Detect which cell encompasses the target text, then output its [x, y] center coordinate. 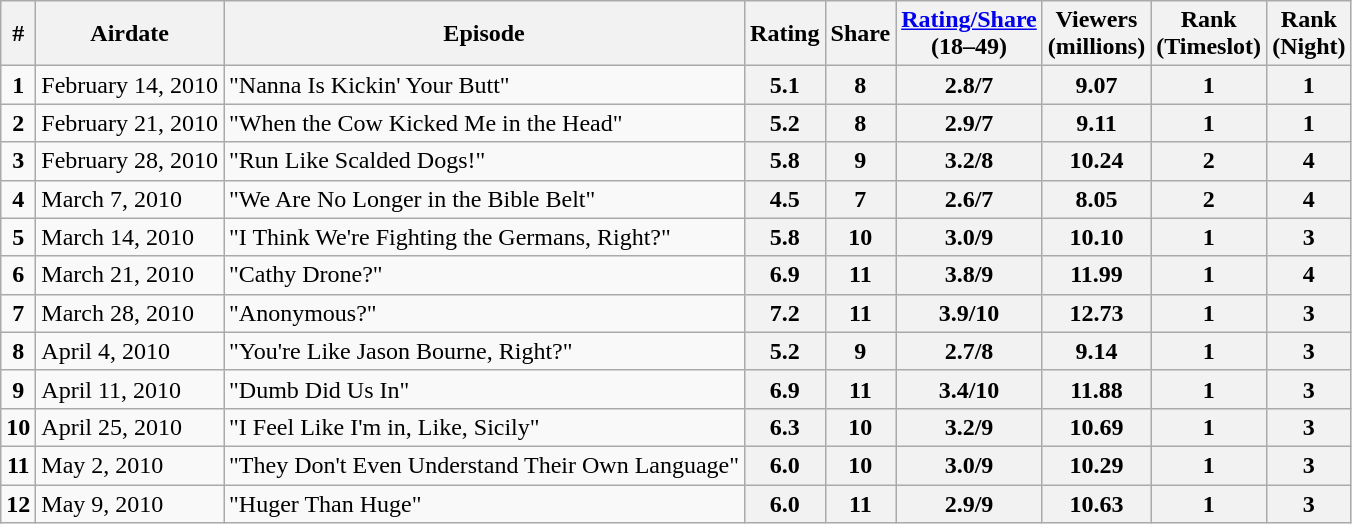
February 21, 2010 [130, 123]
6.3 [785, 427]
10.63 [1096, 503]
Rank(Night) [1309, 34]
May 2, 2010 [130, 465]
9.14 [1096, 351]
10.24 [1096, 161]
Rank(Timeslot) [1209, 34]
5.1 [785, 85]
4.5 [785, 199]
"Cathy Drone?" [484, 275]
April 11, 2010 [130, 389]
Share [860, 34]
3.4/10 [970, 389]
11.99 [1096, 275]
Airdate [130, 34]
2.9/7 [970, 123]
April 4, 2010 [130, 351]
2.7/8 [970, 351]
2.9/9 [970, 503]
3.8/9 [970, 275]
Episode [484, 34]
"Nanna Is Kickin' Your Butt" [484, 85]
8.05 [1096, 199]
Rating [785, 34]
9.07 [1096, 85]
"I Think We're Fighting the Germans, Right?" [484, 237]
May 9, 2010 [130, 503]
12.73 [1096, 313]
February 14, 2010 [130, 85]
"Dumb Did Us In" [484, 389]
5 [18, 237]
7.2 [785, 313]
Viewers(millions) [1096, 34]
March 14, 2010 [130, 237]
3.2/8 [970, 161]
March 28, 2010 [130, 313]
Rating/Share(18–49) [970, 34]
6 [18, 275]
# [18, 34]
12 [18, 503]
"You're Like Jason Bourne, Right?" [484, 351]
March 7, 2010 [130, 199]
"Anonymous?" [484, 313]
"We Are No Longer in the Bible Belt" [484, 199]
10.69 [1096, 427]
10.10 [1096, 237]
March 21, 2010 [130, 275]
2.8/7 [970, 85]
3.2/9 [970, 427]
2.6/7 [970, 199]
"They Don't Even Understand Their Own Language" [484, 465]
April 25, 2010 [130, 427]
"Run Like Scalded Dogs!" [484, 161]
3.9/10 [970, 313]
10.29 [1096, 465]
11.88 [1096, 389]
"I Feel Like I'm in, Like, Sicily" [484, 427]
"When the Cow Kicked Me in the Head" [484, 123]
February 28, 2010 [130, 161]
"Huger Than Huge" [484, 503]
9.11 [1096, 123]
